For the text-containing cell, return its midpoint in [X, Y] coordinate format. 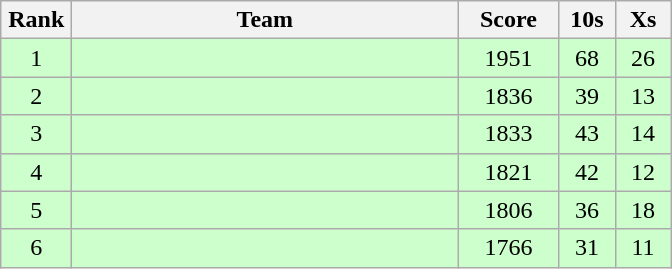
1806 [508, 210]
4 [36, 172]
2 [36, 96]
5 [36, 210]
43 [587, 134]
Xs [643, 20]
11 [643, 248]
31 [587, 248]
Team [265, 20]
1951 [508, 58]
1766 [508, 248]
13 [643, 96]
42 [587, 172]
Rank [36, 20]
1836 [508, 96]
6 [36, 248]
1 [36, 58]
68 [587, 58]
26 [643, 58]
14 [643, 134]
18 [643, 210]
1833 [508, 134]
10s [587, 20]
Score [508, 20]
39 [587, 96]
12 [643, 172]
3 [36, 134]
1821 [508, 172]
36 [587, 210]
